Locate the cell with the specified text and output its [X, Y] center coordinate. 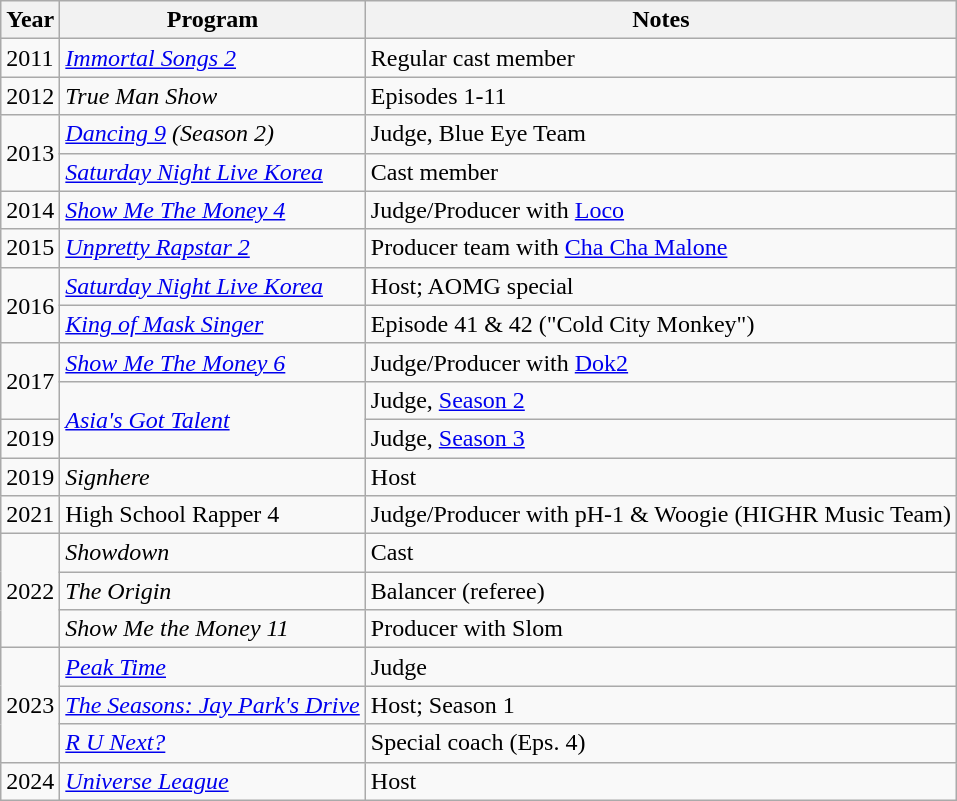
2021 [30, 515]
Judge, Season 2 [660, 400]
Program [212, 20]
Host; Season 1 [660, 705]
Balancer (referee) [660, 591]
Special coach (Eps. 4) [660, 743]
Episode 41 & 42 ("Cold City Monkey") [660, 324]
2023 [30, 705]
Judge, Season 3 [660, 438]
King of Mask Singer [212, 324]
Show Me The Money 6 [212, 362]
Showdown [212, 553]
Producer with Slom [660, 629]
The Origin [212, 591]
2012 [30, 96]
Cast member [660, 172]
2013 [30, 153]
2015 [30, 248]
Show Me The Money 4 [212, 210]
2014 [30, 210]
Notes [660, 20]
Cast [660, 553]
Immortal Songs 2 [212, 58]
Asia's Got Talent [212, 419]
Judge/Producer with pH-1 & Woogie (HIGHR Music Team) [660, 515]
The Seasons: Jay Park's Drive [212, 705]
Judge/Producer with Dok2 [660, 362]
2022 [30, 591]
R U Next? [212, 743]
Episodes 1-11 [660, 96]
Judge [660, 667]
Show Me the Money 11 [212, 629]
Judge/Producer with Loco [660, 210]
2017 [30, 381]
2024 [30, 781]
Dancing 9 (Season 2) [212, 134]
Year [30, 20]
Peak Time [212, 667]
Host; AOMG special [660, 286]
Judge, Blue Eye Team [660, 134]
Unpretty Rapstar 2 [212, 248]
2011 [30, 58]
2016 [30, 305]
Universe League [212, 781]
True Man Show [212, 96]
High School Rapper 4 [212, 515]
Signhere [212, 477]
Regular cast member [660, 58]
Producer team with Cha Cha Malone [660, 248]
